Extract the (x, y) coordinate from the center of the cell holding the provided text.  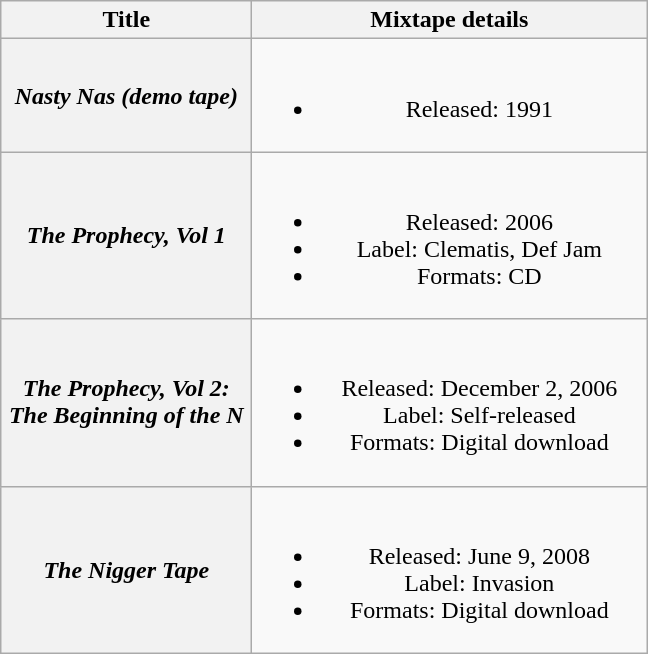
Released: 1991 (450, 96)
Released: December 2, 2006Label: Self-releasedFormats: Digital download (450, 402)
The Prophecy, Vol 2: The Beginning of the N (126, 402)
Title (126, 20)
The Prophecy, Vol 1 (126, 236)
Released: June 9, 2008Label: InvasionFormats: Digital download (450, 570)
Released: 2006Label: Clematis, Def JamFormats: CD (450, 236)
The Nigger Tape (126, 570)
Nasty Nas (demo tape) (126, 96)
Mixtape details (450, 20)
